Return [x, y] of the center of cell containing provided text 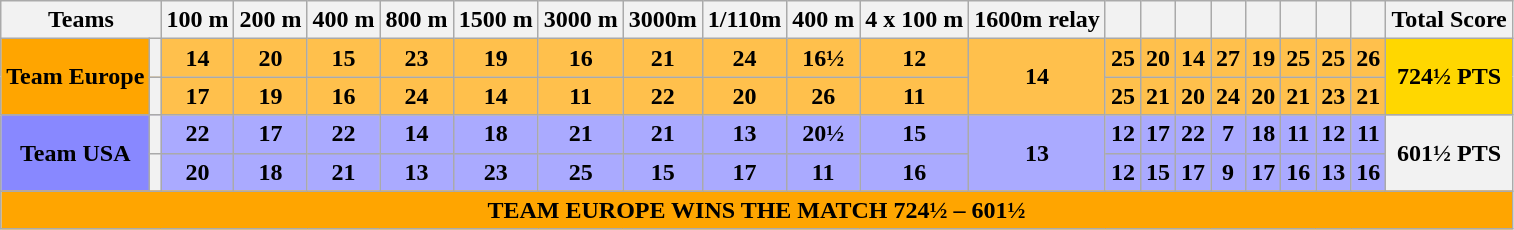
16½ [824, 58]
7 [1228, 134]
3000 m [580, 20]
27 [1228, 58]
724½ PTS [1449, 77]
Teams [81, 20]
9 [1228, 172]
1600m relay [1038, 20]
TEAM EUROPE WINS THE MATCH 724½ – 601½ [757, 210]
100 m [198, 20]
1/110m [744, 20]
3000m [662, 20]
Team Europe [76, 77]
200 m [270, 20]
4 x 100 m [914, 20]
20½ [824, 134]
800 m [416, 20]
1500 m [496, 20]
Total Score [1449, 20]
Team USA [76, 153]
601½ PTS [1449, 153]
